Scan for the cell matching the given text and deliver its (X, Y) coordinate at center. 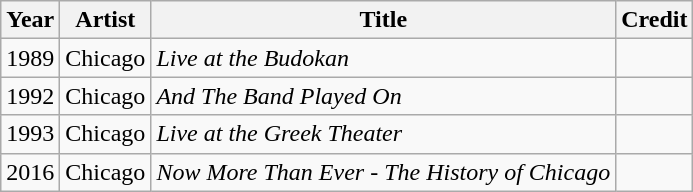
Year (30, 20)
1993 (30, 134)
Credit (654, 20)
Live at the Greek Theater (384, 134)
And The Band Played On (384, 96)
1989 (30, 58)
Live at the Budokan (384, 58)
2016 (30, 172)
Now More Than Ever - The History of Chicago (384, 172)
Title (384, 20)
1992 (30, 96)
Artist (106, 20)
